Detect which cell encompasses the target text, then output its (x, y) center coordinate. 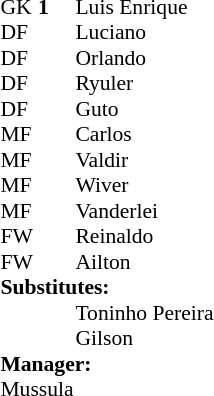
Ryuler (144, 83)
Luciano (144, 33)
Vanderlei (144, 211)
Carlos (144, 135)
Reinaldo (144, 237)
Toninho Pereira (144, 313)
Substitutes: (106, 287)
Ailton (144, 262)
Guto (144, 109)
Orlando (144, 58)
Wiver (144, 185)
Gilson (144, 339)
Manager: (106, 364)
Valdir (144, 160)
